Pinpoint the cell where the given text exists, returning its [X, Y] midpoint coordinate. 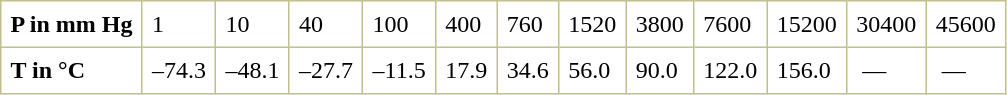
1520 [592, 24]
100 [400, 24]
3800 [660, 24]
–74.3 [179, 70]
–48.1 [253, 70]
760 [528, 24]
17.9 [466, 70]
T in °C [72, 70]
40 [326, 24]
122.0 [730, 70]
56.0 [592, 70]
P in mm Hg [72, 24]
–11.5 [400, 70]
15200 [807, 24]
156.0 [807, 70]
30400 [886, 24]
90.0 [660, 70]
45600 [966, 24]
400 [466, 24]
–27.7 [326, 70]
10 [253, 24]
1 [179, 24]
7600 [730, 24]
34.6 [528, 70]
